Search for the cell housing the specified text and yield its [X, Y] center coordinate. 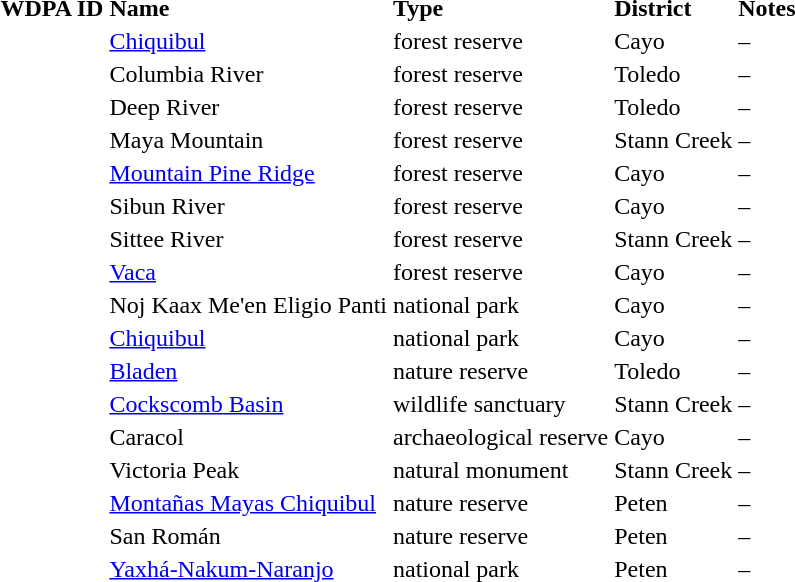
Montañas Mayas Chiquibul [248, 503]
Mountain Pine Ridge [248, 173]
Maya Mountain [248, 140]
wildlife sanctuary [501, 404]
natural monument [501, 470]
Deep River [248, 107]
San Román [248, 536]
Vaca [248, 272]
archaeological reserve [501, 437]
Noj Kaax Me'en Eligio Panti [248, 305]
Caracol [248, 437]
Bladen [248, 371]
Sittee River [248, 239]
Sibun River [248, 206]
Victoria Peak [248, 470]
Columbia River [248, 74]
Cockscomb Basin [248, 404]
